Scan for the cell matching the given text and deliver its (X, Y) coordinate at center. 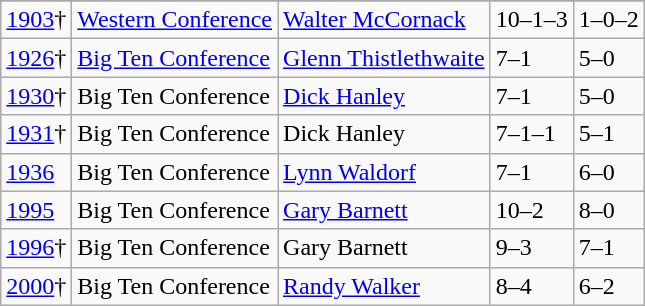
6–0 (608, 172)
Walter McCornack (384, 20)
Randy Walker (384, 286)
1903† (36, 20)
2000† (36, 286)
Western Conference (175, 20)
1931† (36, 134)
5–1 (608, 134)
9–3 (532, 248)
8–0 (608, 210)
7–1–1 (532, 134)
Lynn Waldorf (384, 172)
Glenn Thistlethwaite (384, 58)
1995 (36, 210)
10–2 (532, 210)
1–0–2 (608, 20)
6–2 (608, 286)
1930† (36, 96)
1936 (36, 172)
1996† (36, 248)
1926† (36, 58)
8–4 (532, 286)
10–1–3 (532, 20)
